For the text-containing cell, return its midpoint in [x, y] coordinate format. 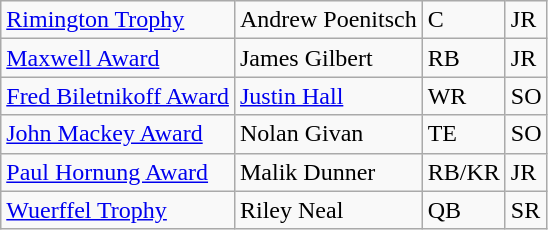
James Gilbert [328, 58]
SR [526, 210]
TE [464, 134]
C [464, 20]
RB [464, 58]
RB/KR [464, 172]
Justin Hall [328, 96]
John Mackey Award [118, 134]
Fred Biletnikoff Award [118, 96]
Rimington Trophy [118, 20]
WR [464, 96]
Maxwell Award [118, 58]
Malik Dunner [328, 172]
Wuerffel Trophy [118, 210]
Andrew Poenitsch [328, 20]
Riley Neal [328, 210]
Paul Hornung Award [118, 172]
Nolan Givan [328, 134]
QB [464, 210]
